For the text-containing cell, return its midpoint in (x, y) coordinate format. 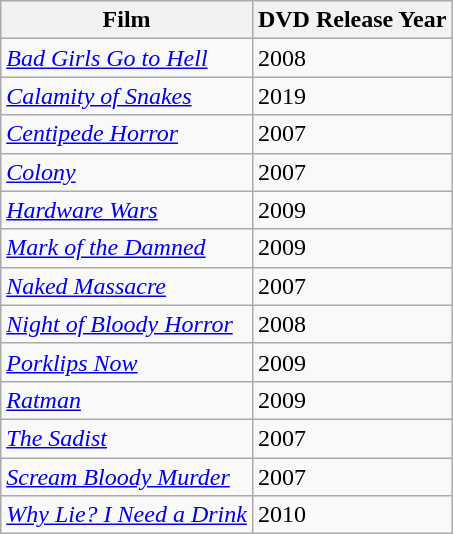
Naked Massacre (127, 286)
2010 (352, 515)
Scream Bloody Murder (127, 477)
Hardware Wars (127, 210)
The Sadist (127, 438)
DVD Release Year (352, 20)
Porklips Now (127, 362)
Centipede Horror (127, 134)
Night of Bloody Horror (127, 324)
Colony (127, 172)
Mark of the Damned (127, 248)
Why Lie? I Need a Drink (127, 515)
Film (127, 20)
2019 (352, 96)
Calamity of Snakes (127, 96)
Bad Girls Go to Hell (127, 58)
Ratman (127, 400)
